Identify which cell holds the provided text, then report its [X, Y] central coordinate. 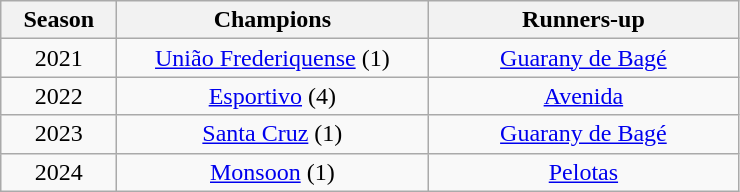
2023 [59, 134]
Champions [272, 20]
União Frederiquense (1) [272, 58]
Pelotas [584, 172]
2024 [59, 172]
Runners-up [584, 20]
Season [59, 20]
2021 [59, 58]
Santa Cruz (1) [272, 134]
Esportivo (4) [272, 96]
2022 [59, 96]
Monsoon (1) [272, 172]
Avenida [584, 96]
